Detect which cell encompasses the target text, then output its [x, y] center coordinate. 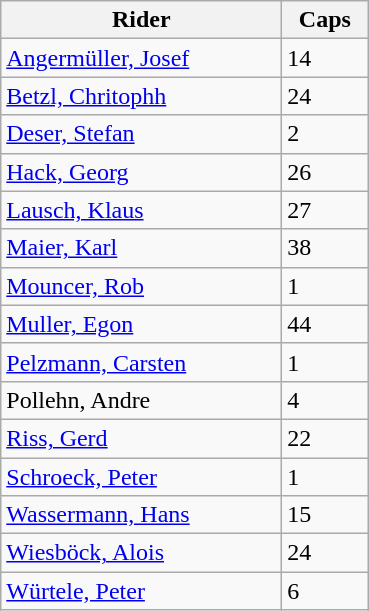
Riss, Gerd [142, 438]
Caps [325, 20]
Rider [142, 20]
Hack, Georg [142, 172]
22 [325, 438]
Wassermann, Hans [142, 515]
6 [325, 591]
Angermüller, Josef [142, 58]
38 [325, 248]
27 [325, 210]
44 [325, 324]
Schroeck, Peter [142, 477]
Lausch, Klaus [142, 210]
Mouncer, Rob [142, 286]
Deser, Stefan [142, 134]
2 [325, 134]
Würtele, Peter [142, 591]
Pelzmann, Carsten [142, 362]
Maier, Karl [142, 248]
14 [325, 58]
Muller, Egon [142, 324]
4 [325, 400]
Pollehn, Andre [142, 400]
26 [325, 172]
Wiesböck, Alois [142, 553]
Betzl, Chritophh [142, 96]
15 [325, 515]
